Return the (X, Y) coordinate for the center point of the cell that contains the specified text.  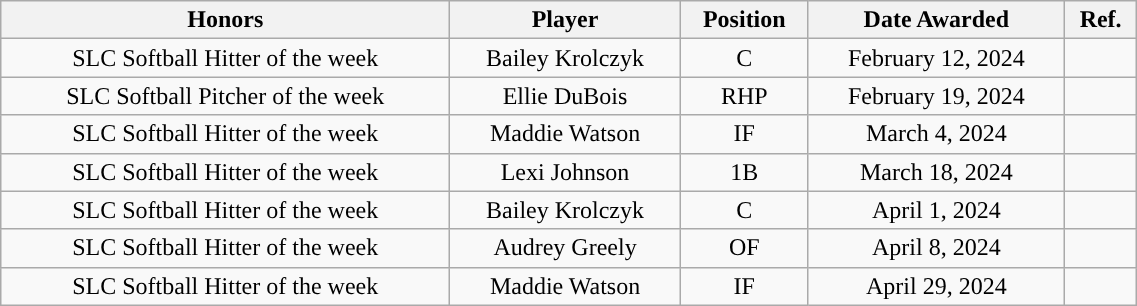
Player (566, 20)
March 4, 2024 (936, 134)
February 12, 2024 (936, 58)
Position (744, 20)
SLC Softball Pitcher of the week (226, 96)
RHP (744, 96)
April 29, 2024 (936, 286)
OF (744, 248)
Audrey Greely (566, 248)
Ellie DuBois (566, 96)
1B (744, 172)
March 18, 2024 (936, 172)
April 1, 2024 (936, 210)
April 8, 2024 (936, 248)
Ref. (1100, 20)
Honors (226, 20)
Lexi Johnson (566, 172)
February 19, 2024 (936, 96)
Date Awarded (936, 20)
